Return the [x, y] coordinate for the center point of the cell that contains the specified text.  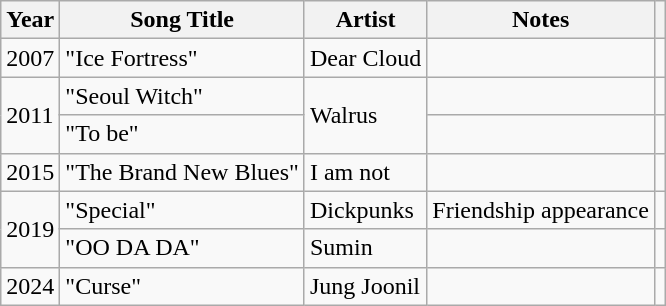
I am not [365, 172]
"OO DA DA" [182, 248]
2015 [30, 172]
Dear Cloud [365, 58]
Artist [365, 20]
"Special" [182, 210]
Walrus [365, 115]
"Curse" [182, 286]
2019 [30, 229]
"To be" [182, 134]
"Ice Fortress" [182, 58]
Friendship appearance [541, 210]
Notes [541, 20]
Year [30, 20]
2024 [30, 286]
Song Title [182, 20]
"The Brand New Blues" [182, 172]
2011 [30, 115]
"Seoul Witch" [182, 96]
2007 [30, 58]
Sumin [365, 248]
Jung Joonil [365, 286]
Dickpunks [365, 210]
